For the text-containing cell, return its midpoint in (X, Y) coordinate format. 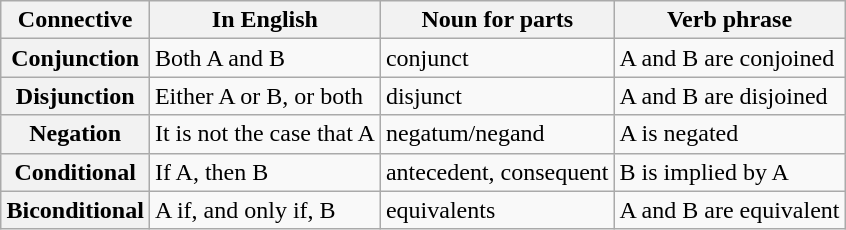
A is negated (730, 134)
Noun for parts (497, 20)
In English (264, 20)
A and B are equivalent (730, 210)
Both A and B (264, 58)
antecedent, consequent (497, 172)
Negation (75, 134)
Verb phrase (730, 20)
A and B are conjoined (730, 58)
disjunct (497, 96)
conjunct (497, 58)
Biconditional (75, 210)
Disjunction (75, 96)
B is implied by A (730, 172)
Conjunction (75, 58)
Conditional (75, 172)
A and B are disjoined (730, 96)
Either A or B, or both (264, 96)
If A, then B (264, 172)
negatum/negand (497, 134)
It is not the case that A (264, 134)
equivalents (497, 210)
Connective (75, 20)
A if, and only if, B (264, 210)
